Detect which cell encompasses the target text, then output its (x, y) center coordinate. 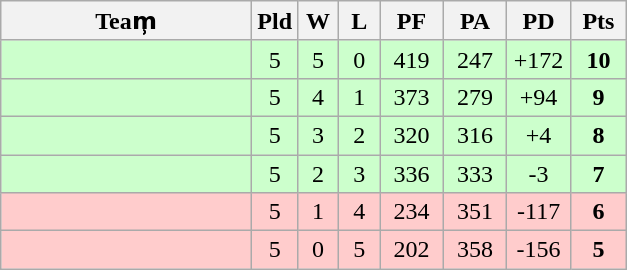
336 (412, 173)
-3 (539, 173)
-117 (539, 212)
316 (475, 135)
PD (539, 21)
W (318, 21)
+94 (539, 97)
+4 (539, 135)
351 (475, 212)
6 (598, 212)
9 (598, 97)
419 (412, 59)
Pts (598, 21)
Team̹̹ (126, 21)
+172 (539, 59)
279 (475, 97)
234 (412, 212)
202 (412, 250)
320 (412, 135)
358 (475, 250)
333 (475, 173)
10 (598, 59)
L (360, 21)
Pld (275, 21)
373 (412, 97)
PA (475, 21)
8 (598, 135)
247 (475, 59)
7 (598, 173)
-156 (539, 250)
PF (412, 21)
